Determine the (x, y) coordinate at the center of the cell enclosing the given text.  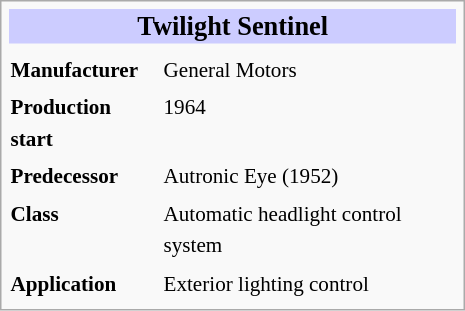
Predecessor (84, 176)
Production start (84, 123)
Application (84, 284)
Autronic Eye (1952) (309, 176)
Automatic headlight control system (309, 230)
Manufacturer (84, 70)
1964 (309, 123)
Class (84, 230)
General Motors (309, 70)
Exterior lighting control (309, 284)
Twilight Sentinel (232, 26)
